Scan for the cell matching the given text and deliver its [x, y] coordinate at center. 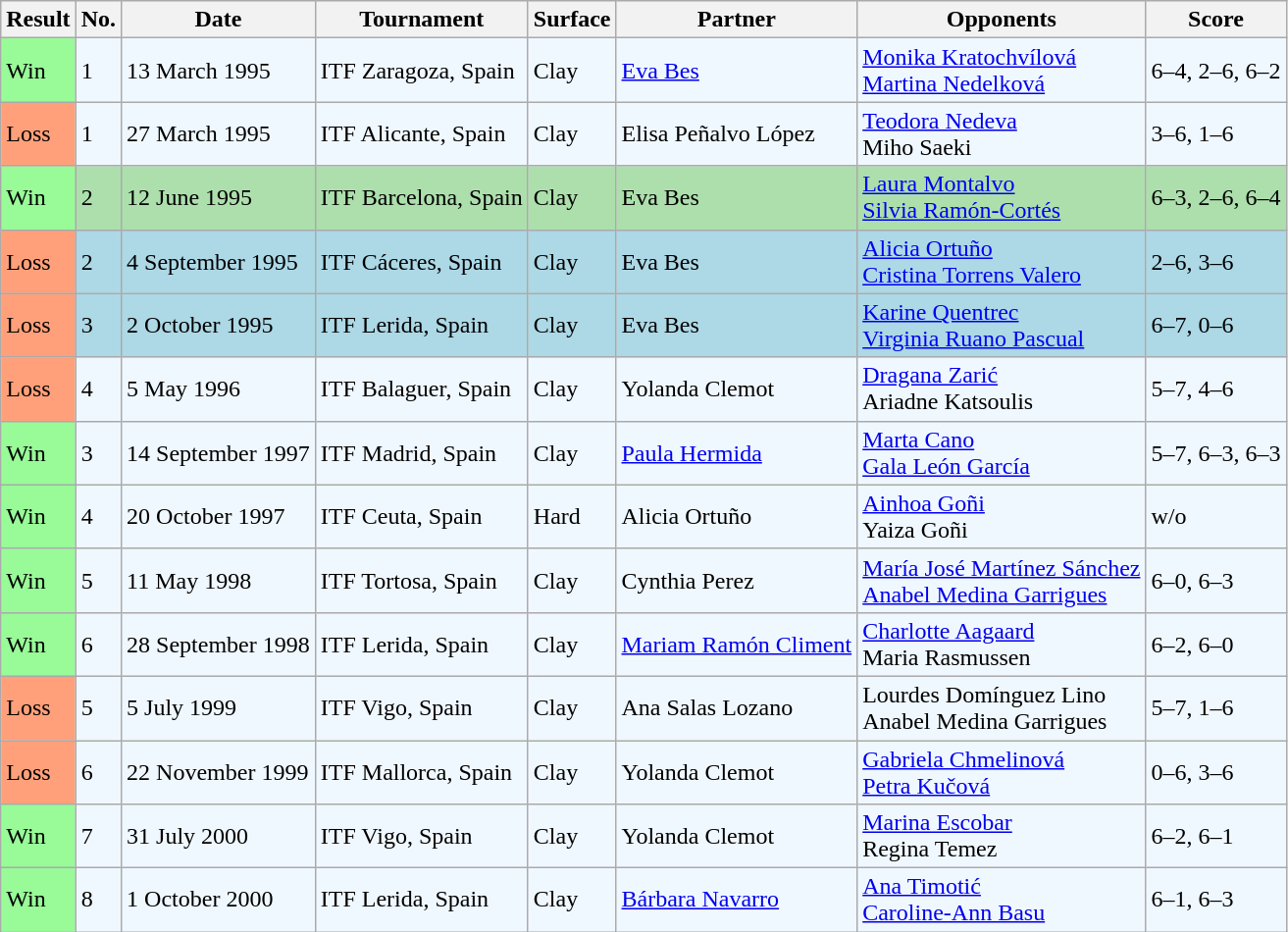
w/o [1216, 516]
7 [98, 836]
8 [98, 901]
31 July 2000 [219, 836]
ITF Zaragoza, Spain [422, 71]
Gabriela Chmelinová Petra Kučová [1002, 771]
12 June 1995 [219, 198]
Partner [737, 20]
5 May 1996 [219, 388]
Hard [572, 516]
ITF Mallorca, Spain [422, 771]
6–2, 6–0 [1216, 644]
6–4, 2–6, 6–2 [1216, 71]
Mariam Ramón Climent [737, 644]
27 March 1995 [219, 133]
6–0, 6–3 [1216, 581]
2–6, 3–6 [1216, 261]
ITF Madrid, Spain [422, 453]
5–7, 1–6 [1216, 708]
Lourdes Domínguez Lino Anabel Medina Garrigues [1002, 708]
Marina Escobar Regina Temez [1002, 836]
5–7, 6–3, 6–3 [1216, 453]
Bárbara Navarro [737, 901]
28 September 1998 [219, 644]
Paula Hermida [737, 453]
20 October 1997 [219, 516]
4 September 1995 [219, 261]
Ainhoa Goñi Yaiza Goñi [1002, 516]
5 July 1999 [219, 708]
14 September 1997 [219, 453]
Marta Cano Gala León García [1002, 453]
Surface [572, 20]
ITF Barcelona, Spain [422, 198]
2 October 1995 [219, 326]
Alicia Ortuño [737, 516]
Score [1216, 20]
Alicia Ortuño Cristina Torrens Valero [1002, 261]
María José Martínez Sánchez Anabel Medina Garrigues [1002, 581]
22 November 1999 [219, 771]
6–7, 0–6 [1216, 326]
11 May 1998 [219, 581]
Ana Timotić Caroline-Ann Basu [1002, 901]
Charlotte Aagaard Maria Rasmussen [1002, 644]
5–7, 4–6 [1216, 388]
ITF Ceuta, Spain [422, 516]
No. [98, 20]
3–6, 1–6 [1216, 133]
6–3, 2–6, 6–4 [1216, 198]
Cynthia Perez [737, 581]
Tournament [422, 20]
Laura Montalvo Silvia Ramón-Cortés [1002, 198]
Ana Salas Lozano [737, 708]
ITF Cáceres, Spain [422, 261]
13 March 1995 [219, 71]
Dragana Zarić Ariadne Katsoulis [1002, 388]
0–6, 3–6 [1216, 771]
6–1, 6–3 [1216, 901]
Elisa Peñalvo López [737, 133]
Karine Quentrec Virginia Ruano Pascual [1002, 326]
Monika Kratochvílová Martina Nedelková [1002, 71]
Date [219, 20]
1 October 2000 [219, 901]
Teodora Nedeva Miho Saeki [1002, 133]
ITF Alicante, Spain [422, 133]
Result [38, 20]
ITF Tortosa, Spain [422, 581]
Opponents [1002, 20]
6–2, 6–1 [1216, 836]
ITF Balaguer, Spain [422, 388]
